Return the [X, Y] coordinate for the center point of the cell that contains the specified text.  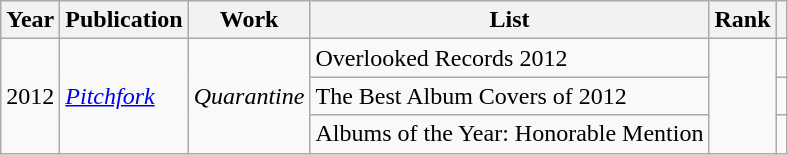
Work [249, 20]
Albums of the Year: Honorable Mention [510, 134]
Rank [742, 20]
The Best Album Covers of 2012 [510, 96]
2012 [30, 96]
Year [30, 20]
Pitchfork [124, 96]
Publication [124, 20]
Quarantine [249, 96]
Overlooked Records 2012 [510, 58]
List [510, 20]
